Return the (X, Y) coordinate for the center point of the cell that contains the specified text.  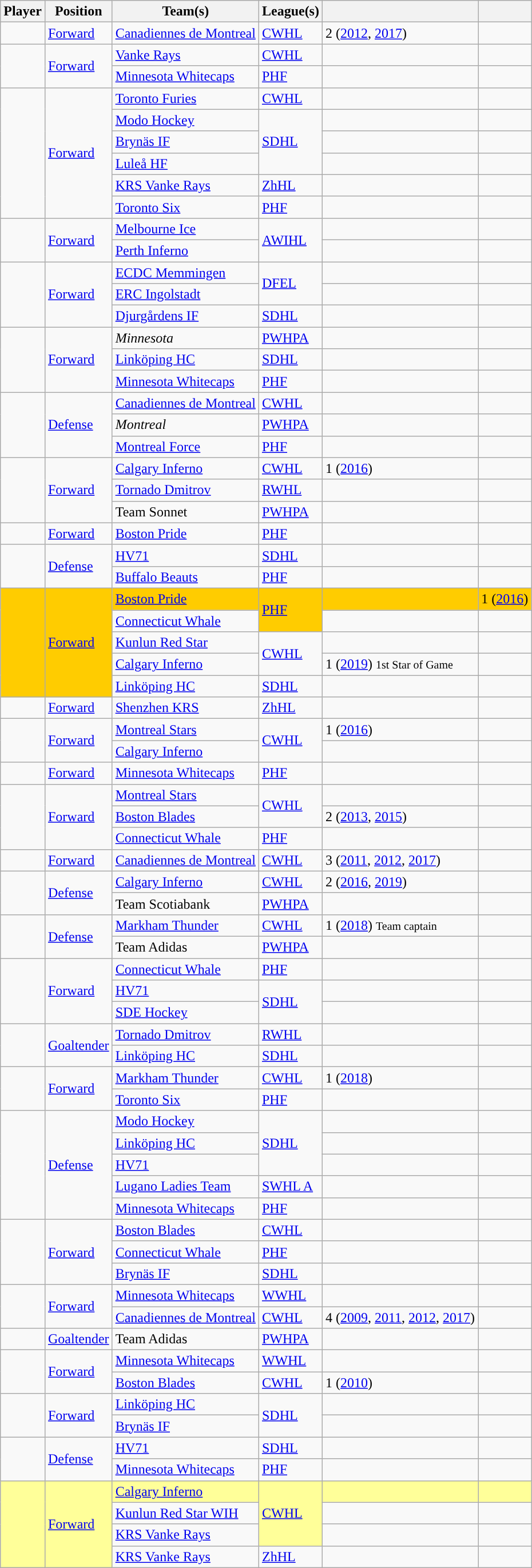
SWHL A (291, 1187)
Player (23, 11)
4 (2009, 2011, 2012, 2017) (400, 1317)
3 (2011, 2012, 2017) (400, 860)
2 (2013, 2015) (400, 817)
Team Scotiabank (185, 904)
1 (2010) (400, 1383)
Buffalo Beauts (185, 577)
Shenzhen KRS (185, 708)
Lugano Ladies Team (185, 1187)
Team(s) (185, 11)
Vanke Rays (185, 55)
2 (2016, 2019) (400, 882)
2 (2012, 2017) (400, 33)
Team Sonnet (185, 512)
1 (2018) Team captain (400, 925)
Montreal (185, 425)
Djurgårdens IF (185, 316)
1 (2019) 1st Star of Game (400, 664)
Melbourne Ice (185, 229)
Luleå HF (185, 164)
Position (78, 11)
ECDC Memmingen (185, 273)
Montreal Force (185, 447)
AWIHL (291, 240)
Minnesota (185, 338)
ERC Ingolstadt (185, 295)
1 (2018) (400, 1078)
DFEL (291, 284)
Kunlun Red Star (185, 643)
League(s) (291, 11)
Perth Inferno (185, 250)
Toronto Furies (185, 98)
Kunlun Red Star WIH (185, 1513)
SDE Hockey (185, 1013)
